Capture the cell that displays the provided text and extract its [X, Y] central coordinate. 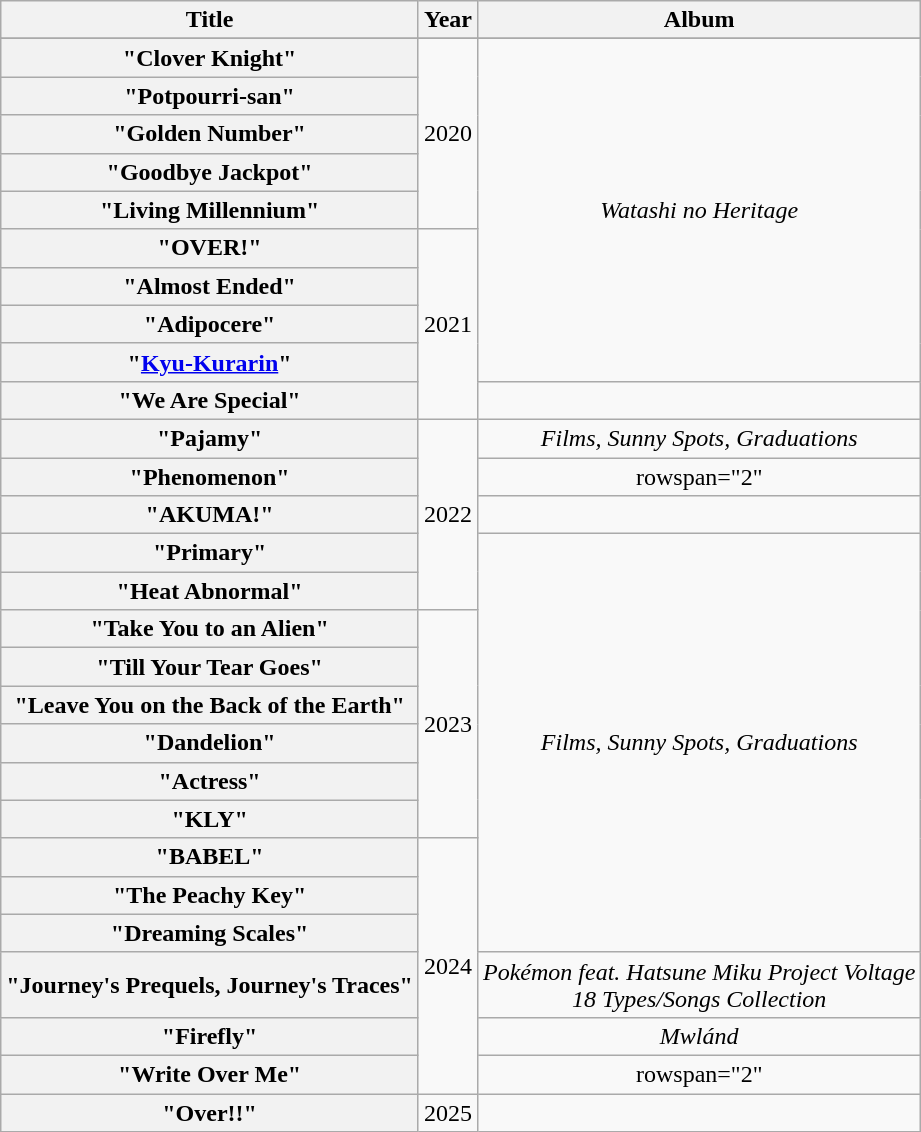
"AKUMA!" [210, 515]
2021 [448, 324]
"Firefly" [210, 1036]
"We Are Special" [210, 400]
"Pajamy" [210, 438]
"Write Over Me" [210, 1074]
2020 [448, 134]
"KLY" [210, 819]
"Clover Knight" [210, 58]
Year [448, 20]
"Journey's Prequels, Journey's Traces" [210, 984]
"Potpourri-san" [210, 96]
Mwlánd [700, 1036]
"Living Millennium" [210, 210]
"OVER!" [210, 248]
2022 [448, 514]
"Goodbye Jackpot" [210, 172]
Album [700, 20]
"Take You to an Alien" [210, 629]
"Dreaming Scales" [210, 933]
"Kyu-Kurarin" [210, 362]
Pokémon feat. Hatsune Miku Project Voltage18 Types/Songs Collection [700, 984]
"Heat Abnormal" [210, 591]
"Till Your Tear Goes" [210, 667]
Title [210, 20]
"Actress" [210, 781]
"Dandelion" [210, 743]
Watashi no Heritage [700, 210]
"Adipocere" [210, 324]
"Phenomenon" [210, 477]
"The Peachy Key" [210, 895]
2025 [448, 1113]
"Leave You on the Back of the Earth" [210, 705]
"Over!!" [210, 1113]
2024 [448, 966]
2023 [448, 724]
"Almost Ended" [210, 286]
"BABEL" [210, 857]
"Golden Number" [210, 134]
"Primary" [210, 553]
